Find where the given text appears and provide that cell's center as [X, Y] coordinate. 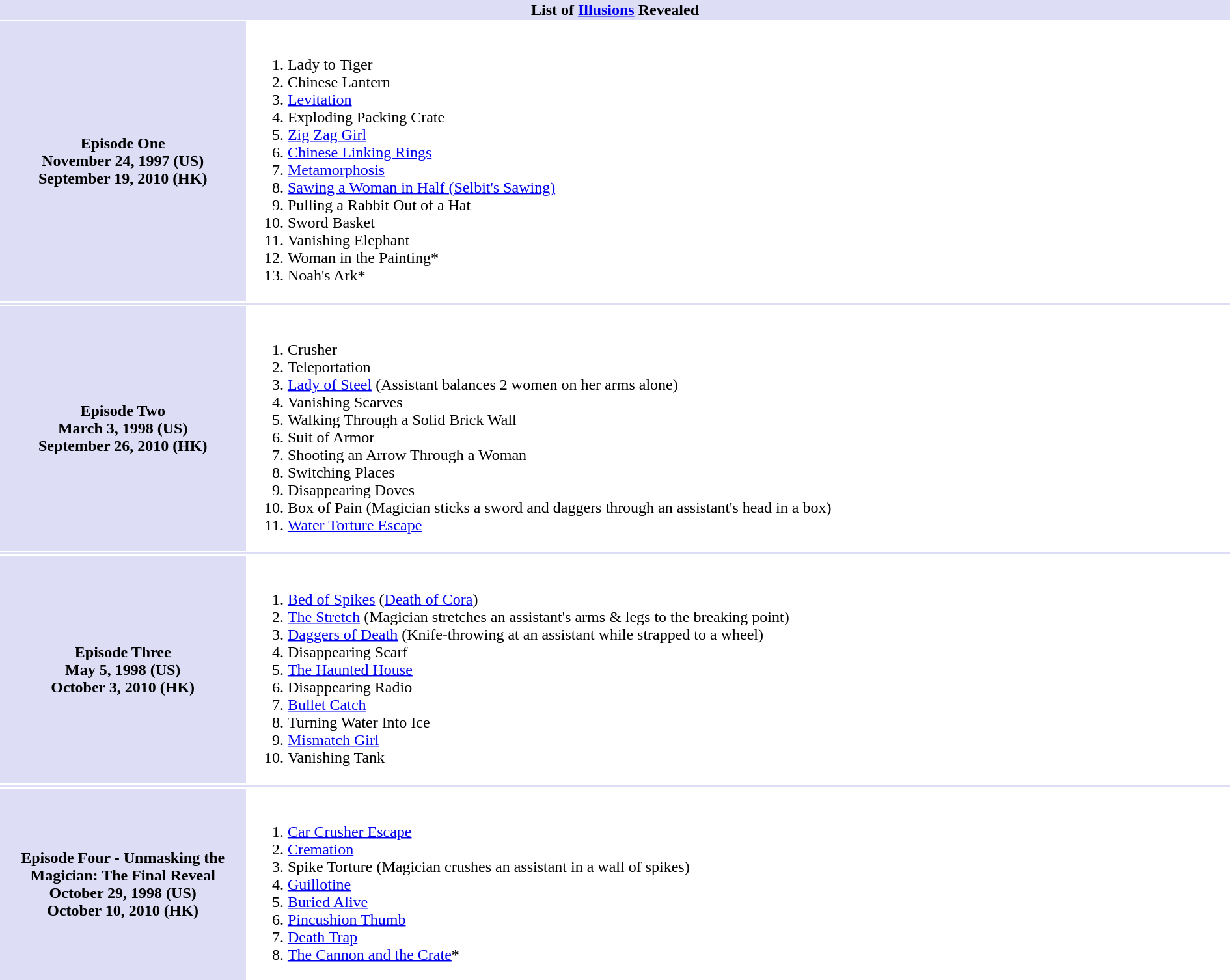
Episode Four - Unmasking the Magician: The Final RevealOctober 29, 1998 (US)October 10, 2010 (HK) [122, 884]
Episode OneNovember 24, 1997 (US)September 19, 2010 (HK) [122, 161]
List of Illusions Revealed [615, 10]
Episode TwoMarch 3, 1998 (US)September 26, 2010 (HK) [122, 428]
Episode ThreeMay 5, 1998 (US)October 3, 2010 (HK) [122, 670]
